Return the [x, y] coordinate for the center point of the cell that contains the specified text.  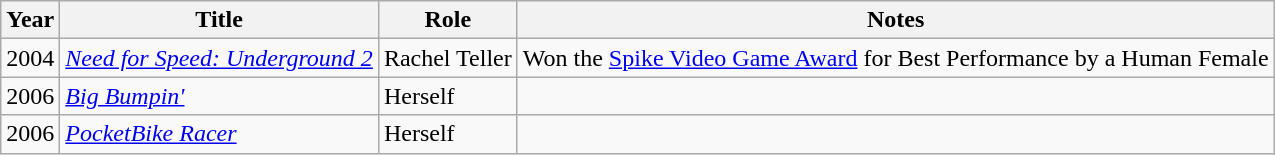
Notes [896, 20]
Need for Speed: Underground 2 [220, 58]
Rachel Teller [448, 58]
2004 [30, 58]
PocketBike Racer [220, 134]
Title [220, 20]
Role [448, 20]
Big Bumpin' [220, 96]
Year [30, 20]
Won the Spike Video Game Award for Best Performance by a Human Female [896, 58]
